Locate the cell with the specified text and output its [x, y] center coordinate. 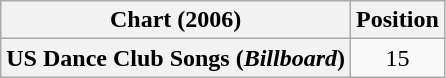
15 [398, 58]
Position [398, 20]
Chart (2006) [176, 20]
US Dance Club Songs (Billboard) [176, 58]
